Return the (x, y) coordinate for the center point of the cell that contains the specified text.  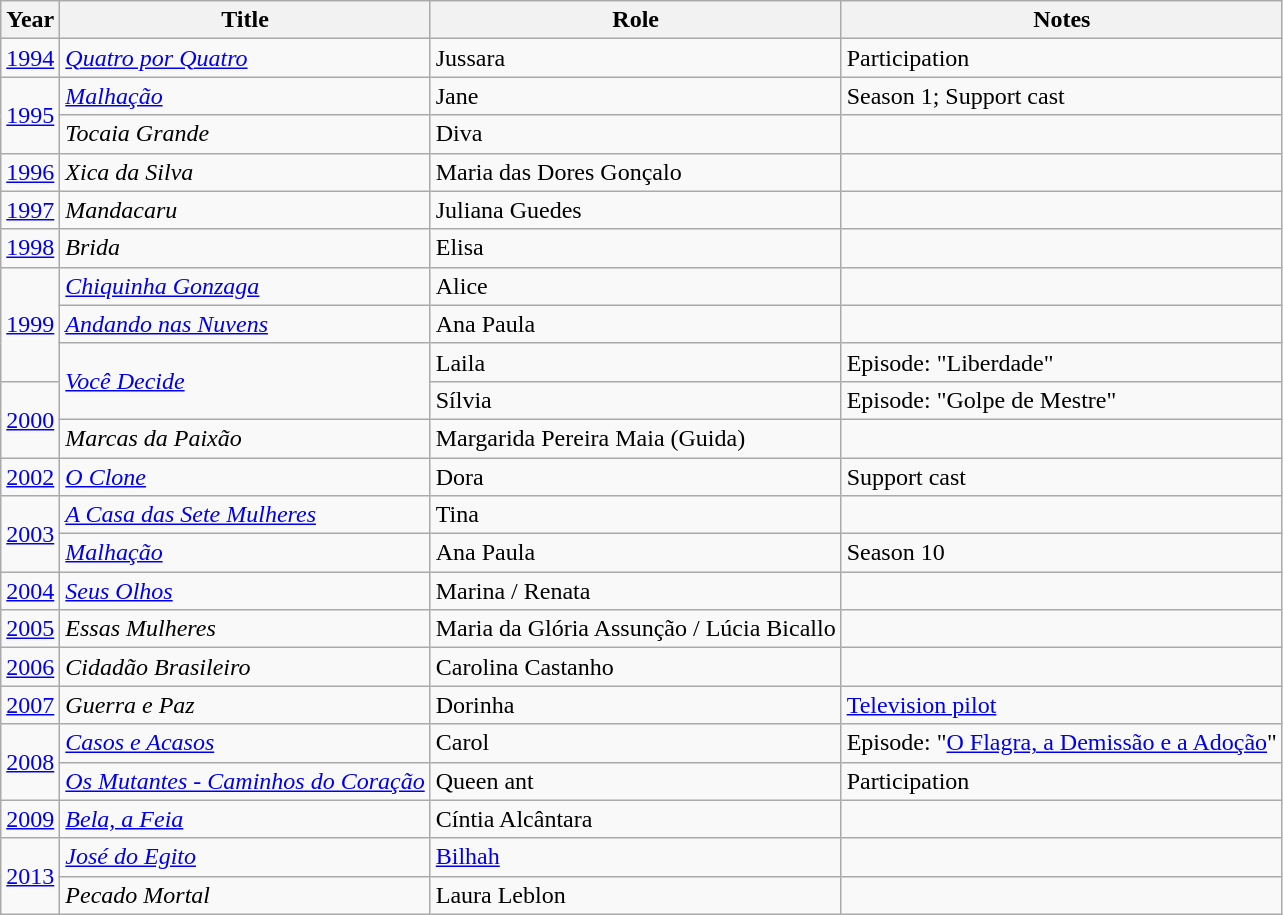
Cidadão Brasileiro (245, 667)
Tina (636, 515)
Television pilot (1062, 705)
2013 (30, 876)
A Casa das Sete Mulheres (245, 515)
Year (30, 20)
Elisa (636, 248)
Dora (636, 477)
Maria das Dores Gonçalo (636, 172)
2008 (30, 762)
Episode: "Golpe de Mestre" (1062, 400)
Casos e Acasos (245, 743)
2002 (30, 477)
Marcas da Paixão (245, 438)
Role (636, 20)
2004 (30, 591)
Marina / Renata (636, 591)
Jane (636, 96)
Support cast (1062, 477)
Diva (636, 134)
Alice (636, 286)
Os Mutantes - Caminhos do Coração (245, 781)
Dorinha (636, 705)
Sílvia (636, 400)
Episode: "Liberdade" (1062, 362)
José do Egito (245, 857)
1999 (30, 324)
2007 (30, 705)
1997 (30, 210)
Episode: "O Flagra, a Demissão e a Adoção" (1062, 743)
Cíntia Alcântara (636, 819)
Brida (245, 248)
Season 1; Support cast (1062, 96)
Xica da Silva (245, 172)
Juliana Guedes (636, 210)
Chiquinha Gonzaga (245, 286)
Carol (636, 743)
1998 (30, 248)
Queen ant (636, 781)
Andando nas Nuvens (245, 324)
O Clone (245, 477)
Jussara (636, 58)
Bela, a Feia (245, 819)
Laila (636, 362)
Essas Mulheres (245, 629)
Pecado Mortal (245, 895)
1995 (30, 115)
Quatro por Quatro (245, 58)
Tocaia Grande (245, 134)
1994 (30, 58)
Maria da Glória Assunção / Lúcia Bicallo (636, 629)
Seus Olhos (245, 591)
Title (245, 20)
Você Decide (245, 381)
2000 (30, 419)
2006 (30, 667)
Margarida Pereira Maia (Guida) (636, 438)
Laura Leblon (636, 895)
Guerra e Paz (245, 705)
1996 (30, 172)
Carolina Castanho (636, 667)
2005 (30, 629)
2009 (30, 819)
Mandacaru (245, 210)
Bilhah (636, 857)
Season 10 (1062, 553)
Notes (1062, 20)
2003 (30, 534)
